Return (X, Y) of the center of cell containing provided text 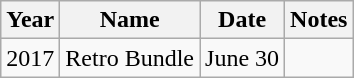
Retro Bundle (130, 58)
Notes (319, 20)
Year (30, 20)
Name (130, 20)
Date (242, 20)
2017 (30, 58)
June 30 (242, 58)
